Output the [x, y] coordinate of the center of the cell containing the given text.  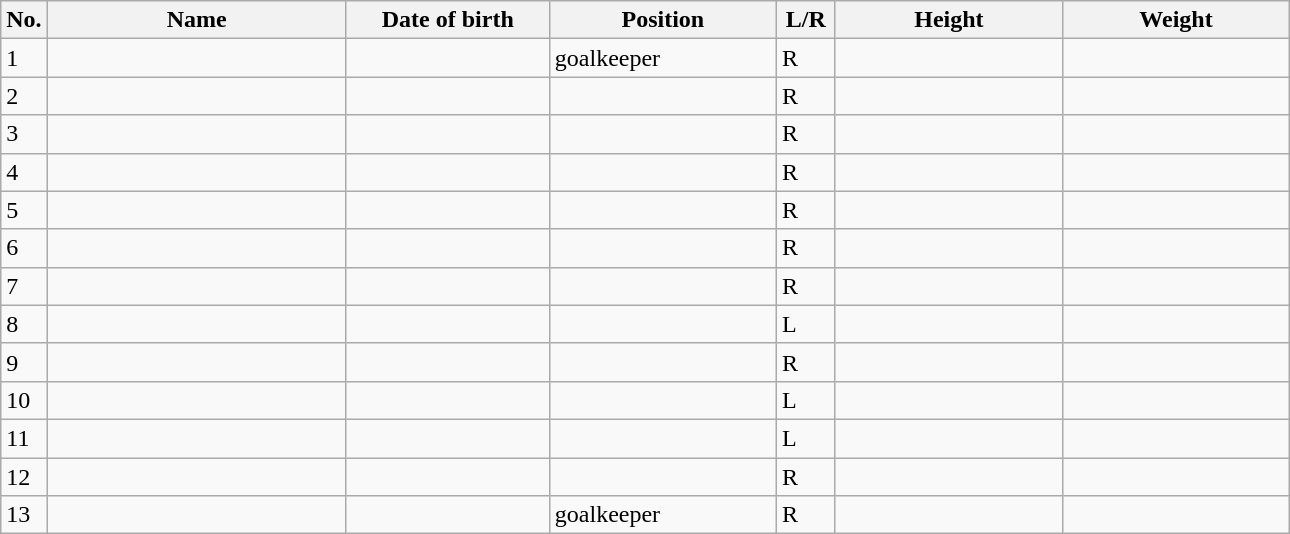
8 [24, 324]
Height [948, 20]
Position [662, 20]
13 [24, 515]
2 [24, 96]
11 [24, 438]
6 [24, 248]
1 [24, 58]
No. [24, 20]
Name [196, 20]
L/R [806, 20]
7 [24, 286]
Weight [1176, 20]
Date of birth [448, 20]
10 [24, 400]
3 [24, 134]
4 [24, 172]
12 [24, 477]
9 [24, 362]
5 [24, 210]
